Search for the cell housing the specified text and yield its [x, y] center coordinate. 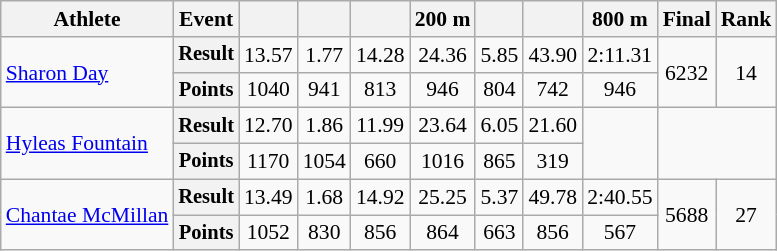
24.36 [443, 55]
Sharon Day [88, 72]
2:11.31 [620, 55]
800 m [620, 19]
567 [620, 233]
663 [499, 233]
660 [380, 162]
319 [552, 162]
13.57 [268, 55]
43.90 [552, 55]
Athlete [88, 19]
6232 [687, 72]
941 [324, 90]
804 [499, 90]
6.05 [499, 126]
25.25 [443, 197]
21.60 [552, 126]
200 m [443, 19]
2:40.55 [620, 197]
5.37 [499, 197]
14.92 [380, 197]
Chantae McMillan [88, 214]
5688 [687, 214]
Hyleas Fountain [88, 144]
14 [746, 72]
Rank [746, 19]
14.28 [380, 55]
1052 [268, 233]
1.77 [324, 55]
Final [687, 19]
864 [443, 233]
5.85 [499, 55]
12.70 [268, 126]
27 [746, 214]
1040 [268, 90]
1054 [324, 162]
49.78 [552, 197]
1.86 [324, 126]
23.64 [443, 126]
1170 [268, 162]
13.49 [268, 197]
1.68 [324, 197]
Event [206, 19]
813 [380, 90]
865 [499, 162]
1016 [443, 162]
742 [552, 90]
830 [324, 233]
11.99 [380, 126]
